Locate the cell with the specified text and output its (x, y) center coordinate. 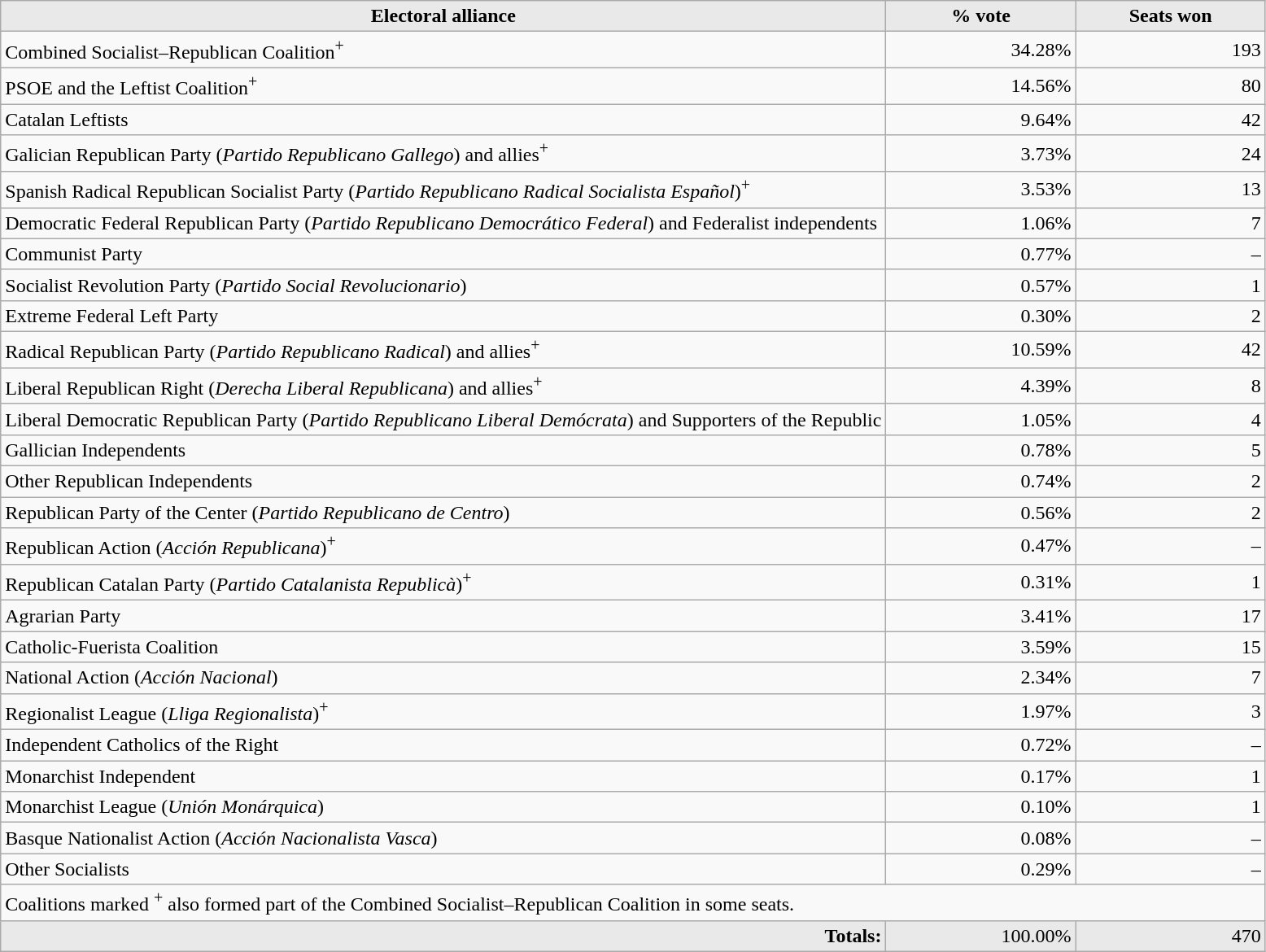
Catalan Leftists (443, 120)
9.64% (981, 120)
Radical Republican Party (Partido Republicano Radical) and allies+ (443, 350)
Totals: (443, 936)
15 (1170, 647)
Monarchist Independent (443, 776)
% vote (981, 16)
National Action (Acción Nacional) (443, 678)
0.57% (981, 285)
Electoral alliance (443, 16)
Other Republican Independents (443, 482)
Democratic Federal Republican Party (Partido Republicano Democrático Federal) and Federalist independents (443, 223)
PSOE and the Leftist Coalition+ (443, 86)
Coalitions marked + also formed part of the Combined Socialist–Republican Coalition in some seats. (633, 903)
17 (1170, 616)
1.05% (981, 419)
Agrarian Party (443, 616)
0.56% (981, 513)
80 (1170, 86)
1.97% (981, 711)
4.39% (981, 386)
0.77% (981, 254)
0.74% (981, 482)
100.00% (981, 936)
Catholic-Fuerista Coalition (443, 647)
Socialist Revolution Party (Partido Social Revolucionario) (443, 285)
0.31% (981, 583)
Regionalist League (Lliga Regionalista)+ (443, 711)
0.47% (981, 547)
Other Socialists (443, 869)
0.10% (981, 807)
0.17% (981, 776)
3.53% (981, 190)
193 (1170, 50)
0.78% (981, 451)
0.30% (981, 316)
3.41% (981, 616)
Independent Catholics of the Right (443, 745)
14.56% (981, 86)
34.28% (981, 50)
Communist Party (443, 254)
24 (1170, 153)
Combined Socialist–Republican Coalition+ (443, 50)
0.08% (981, 838)
Seats won (1170, 16)
Republican Action (Acción Republicana)+ (443, 547)
Basque Nationalist Action (Acción Nacionalista Vasca) (443, 838)
Liberal Republican Right (Derecha Liberal Republicana) and allies+ (443, 386)
Extreme Federal Left Party (443, 316)
Liberal Democratic Republican Party (Partido Republicano Liberal Demócrata) and Supporters of the Republic (443, 419)
0.29% (981, 869)
10.59% (981, 350)
Galician Republican Party (Partido Republicano Gallego) and allies+ (443, 153)
1.06% (981, 223)
2.34% (981, 678)
470 (1170, 936)
Spanish Radical Republican Socialist Party (Partido Republicano Radical Socialista Español)+ (443, 190)
Republican Party of the Center (Partido Republicano de Centro) (443, 513)
8 (1170, 386)
Monarchist League (Unión Monárquica) (443, 807)
4 (1170, 419)
3.59% (981, 647)
Republican Catalan Party (Partido Catalanista Republicà)+ (443, 583)
5 (1170, 451)
3.73% (981, 153)
13 (1170, 190)
0.72% (981, 745)
3 (1170, 711)
Gallician Independents (443, 451)
